Output the [X, Y] coordinate of the center of the cell containing the given text.  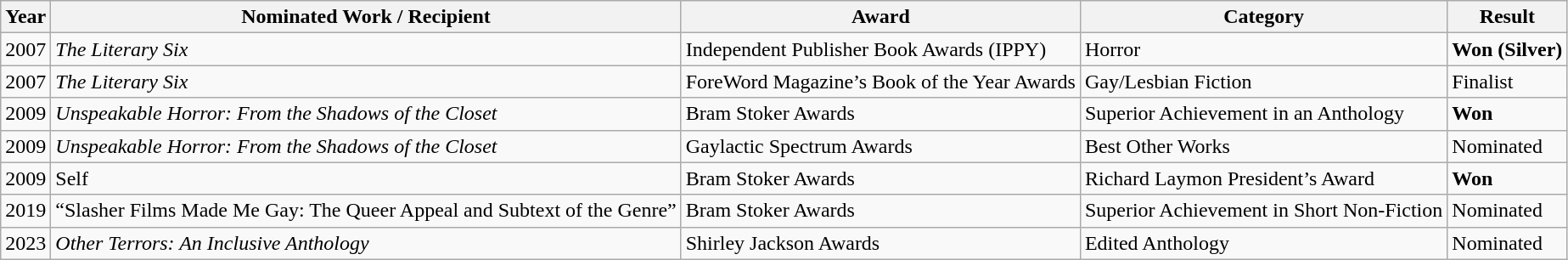
Award [880, 17]
“Slasher Films Made Me Gay: The Queer Appeal and Subtext of the Genre” [366, 211]
Horror [1263, 49]
ForeWord Magazine’s Book of the Year Awards [880, 82]
Gay/Lesbian Fiction [1263, 82]
2019 [25, 211]
Year [25, 17]
Finalist [1508, 82]
Self [366, 178]
Richard Laymon President’s Award [1263, 178]
Category [1263, 17]
Independent Publisher Book Awards (IPPY) [880, 49]
Result [1508, 17]
Best Other Works [1263, 146]
2023 [25, 243]
Other Terrors: An Inclusive Anthology [366, 243]
Shirley Jackson Awards [880, 243]
Gaylactic Spectrum Awards [880, 146]
Superior Achievement in an Anthology [1263, 114]
Edited Anthology [1263, 243]
Won (Silver) [1508, 49]
Superior Achievement in Short Non-Fiction [1263, 211]
Nominated Work / Recipient [366, 17]
